Provide the (X, Y) coordinate of the cell's center where the given text is located.  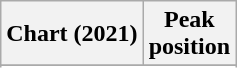
Chart (2021) (72, 34)
Peakposition (189, 34)
